Detect which cell encompasses the target text, then output its [x, y] center coordinate. 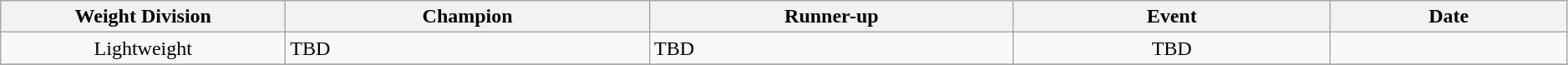
Event [1171, 17]
Champion [468, 17]
Runner-up [831, 17]
Date [1449, 17]
Lightweight [144, 48]
Weight Division [144, 17]
